For the text-containing cell, return its midpoint in [x, y] coordinate format. 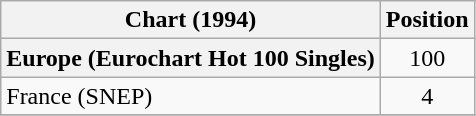
Chart (1994) [191, 20]
France (SNEP) [191, 96]
Europe (Eurochart Hot 100 Singles) [191, 58]
100 [427, 58]
4 [427, 96]
Position [427, 20]
